Search for the cell housing the specified text and yield its (X, Y) center coordinate. 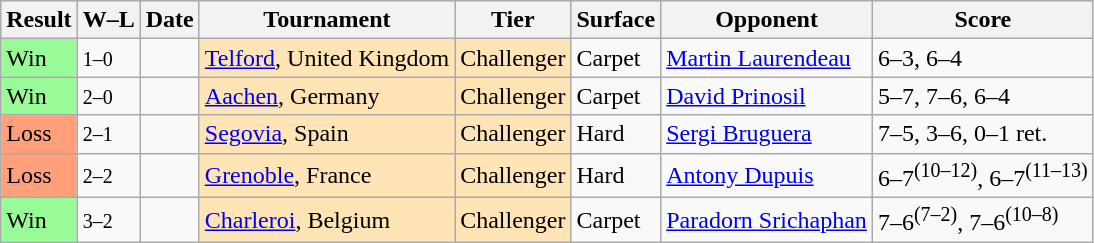
Result (39, 20)
Score (982, 20)
6–3, 6–4 (982, 58)
David Prinosil (767, 96)
5–7, 7–6, 6–4 (982, 96)
2–1 (108, 134)
W–L (108, 20)
Martin Laurendeau (767, 58)
2–0 (108, 96)
Telford, United Kingdom (326, 58)
7–5, 3–6, 0–1 ret. (982, 134)
Sergi Bruguera (767, 134)
Date (170, 20)
Tier (513, 20)
7–6(7–2), 7–6(10–8) (982, 220)
2–2 (108, 176)
Antony Dupuis (767, 176)
Grenoble, France (326, 176)
Charleroi, Belgium (326, 220)
Segovia, Spain (326, 134)
Aachen, Germany (326, 96)
Surface (616, 20)
1–0 (108, 58)
Tournament (326, 20)
3–2 (108, 220)
6–7(10–12), 6–7(11–13) (982, 176)
Opponent (767, 20)
Paradorn Srichaphan (767, 220)
